Scan for the cell matching the given text and deliver its (x, y) coordinate at center. 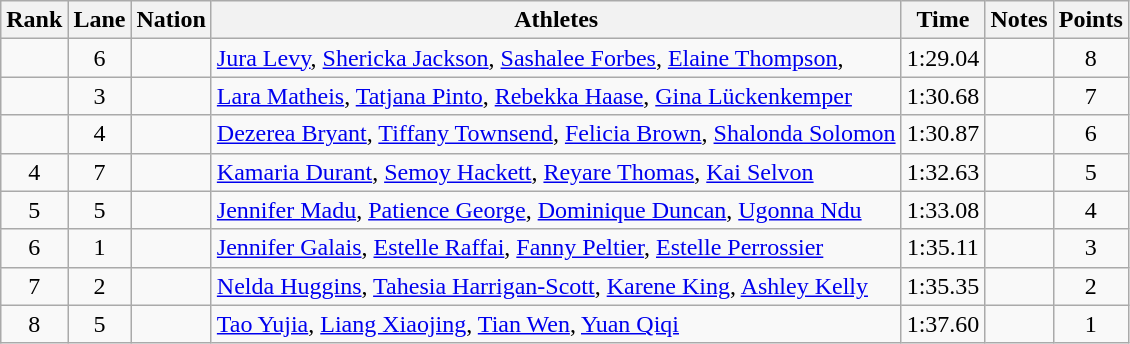
1:30.68 (943, 96)
Nelda Huggins, Tahesia Harrigan-Scott, Karene King, Ashley Kelly (556, 286)
Notes (1019, 20)
Dezerea Bryant, Tiffany Townsend, Felicia Brown, Shalonda Solomon (556, 134)
Tao Yujia, Liang Xiaojing, Tian Wen, Yuan Qiqi (556, 324)
Jennifer Galais, Estelle Raffai, Fanny Peltier, Estelle Perrossier (556, 248)
1:35.11 (943, 248)
1:35.35 (943, 286)
1:30.87 (943, 134)
Nation (171, 20)
Jura Levy, Shericka Jackson, Sashalee Forbes, Elaine Thompson, (556, 58)
Lane (100, 20)
1:37.60 (943, 324)
Time (943, 20)
1:32.63 (943, 172)
Kamaria Durant, Semoy Hackett, Reyare Thomas, Kai Selvon (556, 172)
Rank (34, 20)
Points (1090, 20)
1:29.04 (943, 58)
Jennifer Madu, Patience George, Dominique Duncan, Ugonna Ndu (556, 210)
1:33.08 (943, 210)
Athletes (556, 20)
Lara Matheis, Tatjana Pinto, Rebekka Haase, Gina Lückenkemper (556, 96)
